Determine the [X, Y] coordinate at the center of the cell enclosing the given text.  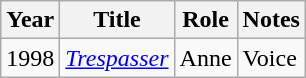
Title [117, 20]
Voice [271, 58]
Role [206, 20]
Anne [206, 58]
1998 [30, 58]
Trespasser [117, 58]
Year [30, 20]
Notes [271, 20]
